Return (x, y) of the center of cell containing provided text 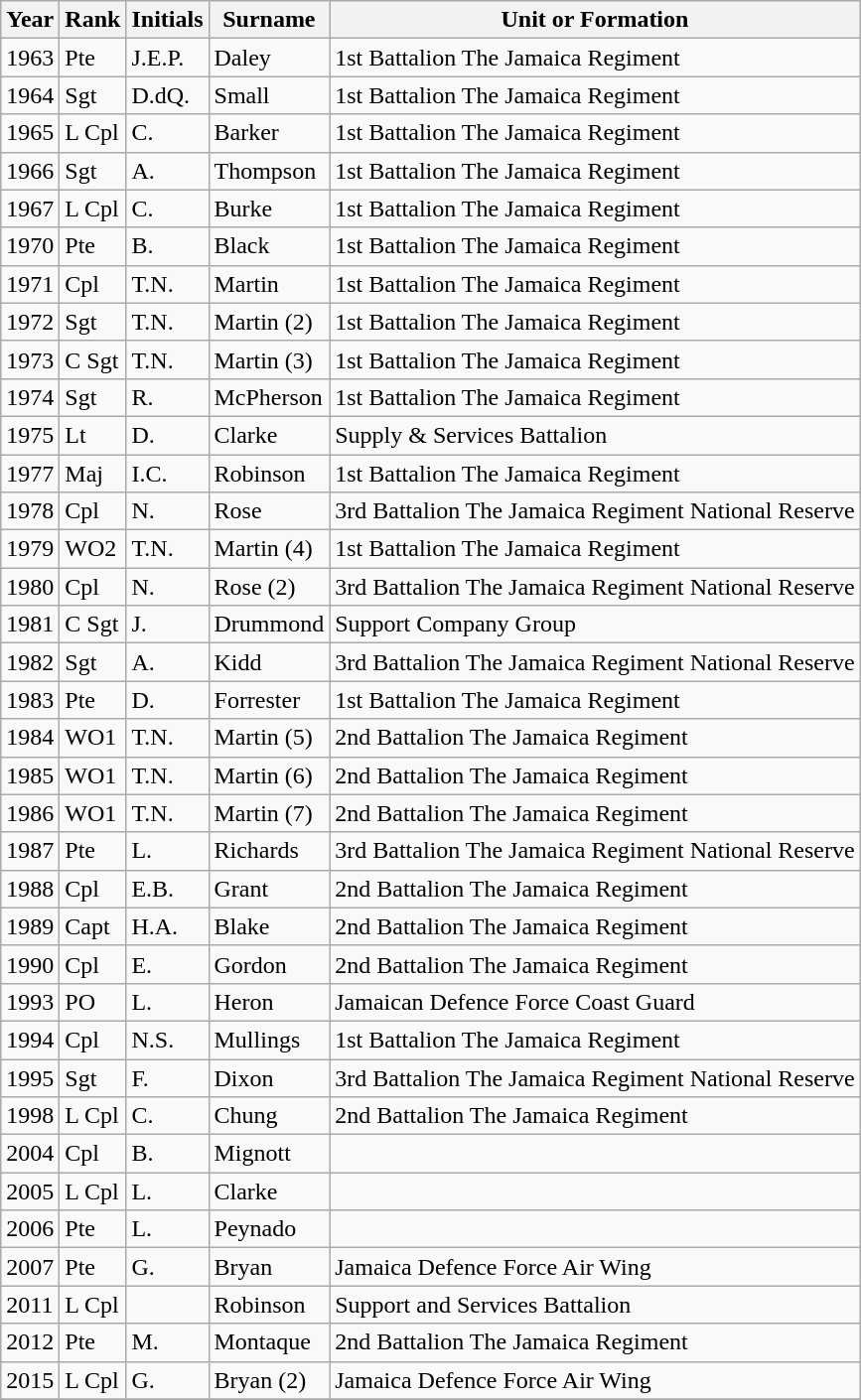
Surname (269, 20)
PO (93, 1002)
1985 (30, 775)
1979 (30, 549)
Lt (93, 435)
Martin (2) (269, 322)
2007 (30, 1267)
Chung (269, 1116)
1994 (30, 1040)
F. (167, 1077)
1975 (30, 435)
1967 (30, 209)
Barker (269, 133)
Martin (6) (269, 775)
Bryan (2) (269, 1380)
2006 (30, 1229)
Martin (3) (269, 359)
Blake (269, 926)
2011 (30, 1305)
R. (167, 397)
2004 (30, 1154)
1965 (30, 133)
Unit or Formation (595, 20)
1963 (30, 58)
1972 (30, 322)
Mullings (269, 1040)
1988 (30, 889)
Martin (5) (269, 738)
1980 (30, 587)
Martin (269, 284)
1978 (30, 511)
Supply & Services Battalion (595, 435)
H.A. (167, 926)
Initials (167, 20)
Rose (269, 511)
Small (269, 95)
D.dQ. (167, 95)
1998 (30, 1116)
Support Company Group (595, 625)
Rank (93, 20)
2012 (30, 1342)
Richards (269, 851)
Mignott (269, 1154)
Peynado (269, 1229)
1977 (30, 474)
E. (167, 964)
1964 (30, 95)
Capt (93, 926)
E.B. (167, 889)
WO2 (93, 549)
1986 (30, 813)
1983 (30, 700)
Gordon (269, 964)
M. (167, 1342)
Martin (7) (269, 813)
Rose (2) (269, 587)
1966 (30, 171)
Montaque (269, 1342)
J. (167, 625)
1993 (30, 1002)
Kidd (269, 662)
1971 (30, 284)
2015 (30, 1380)
1970 (30, 246)
1990 (30, 964)
1974 (30, 397)
Forrester (269, 700)
Jamaican Defence Force Coast Guard (595, 1002)
Support and Services Battalion (595, 1305)
1981 (30, 625)
Burke (269, 209)
Daley (269, 58)
Bryan (269, 1267)
1995 (30, 1077)
McPherson (269, 397)
1973 (30, 359)
Heron (269, 1002)
2005 (30, 1191)
Dixon (269, 1077)
Maj (93, 474)
Grant (269, 889)
N.S. (167, 1040)
1987 (30, 851)
1989 (30, 926)
1984 (30, 738)
Year (30, 20)
1982 (30, 662)
I.C. (167, 474)
Drummond (269, 625)
Martin (4) (269, 549)
J.E.P. (167, 58)
Black (269, 246)
Thompson (269, 171)
